Determine the (X, Y) coordinate at the center of the cell enclosing the given text.  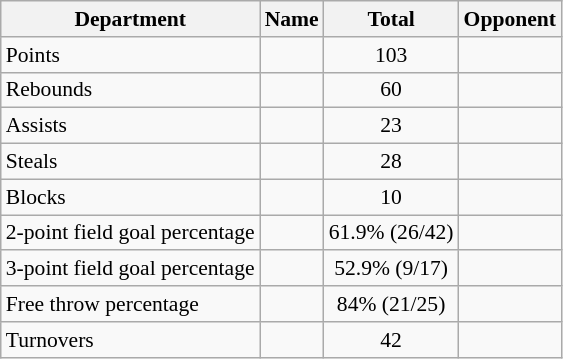
103 (392, 55)
Total (392, 19)
Turnovers (130, 340)
84% (21/25) (392, 304)
Points (130, 55)
3-point field goal percentage (130, 269)
Name (292, 19)
28 (392, 162)
Steals (130, 162)
Rebounds (130, 90)
23 (392, 126)
Blocks (130, 197)
52.9% (9/17) (392, 269)
Assists (130, 126)
Department (130, 19)
61.9% (26/42) (392, 233)
60 (392, 90)
Opponent (510, 19)
Free throw percentage (130, 304)
2-point field goal percentage (130, 233)
42 (392, 340)
10 (392, 197)
